Pinpoint the cell where the given text exists, returning its [X, Y] midpoint coordinate. 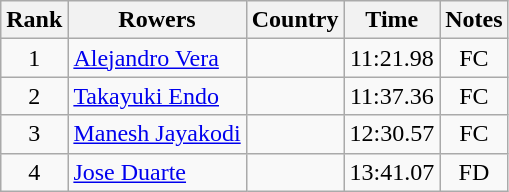
11:21.98 [392, 58]
Country [295, 20]
Rank [34, 20]
Notes [474, 20]
Manesh Jayakodi [157, 134]
11:37.36 [392, 96]
Time [392, 20]
13:41.07 [392, 172]
Takayuki Endo [157, 96]
2 [34, 96]
1 [34, 58]
Rowers [157, 20]
FD [474, 172]
12:30.57 [392, 134]
Jose Duarte [157, 172]
Alejandro Vera [157, 58]
3 [34, 134]
4 [34, 172]
